Identify which cell holds the provided text, then report its [x, y] central coordinate. 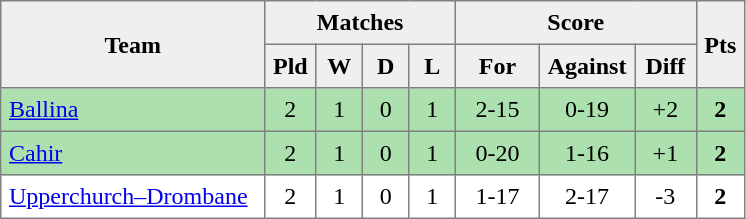
Pts [720, 44]
0-19 [586, 110]
+1 [666, 153]
1-17 [497, 197]
1-16 [586, 153]
Ballina [133, 110]
For [497, 66]
Upperchurch–Drombane [133, 197]
Against [586, 66]
2-17 [586, 197]
Team [133, 44]
Pld [290, 66]
2-15 [497, 110]
+2 [666, 110]
-3 [666, 197]
0-20 [497, 153]
D [385, 66]
Matches [360, 23]
Cahir [133, 153]
L [432, 66]
W [339, 66]
Score [576, 23]
Diff [666, 66]
